From the cell containing the given text, extract its center point as [x, y] coordinate. 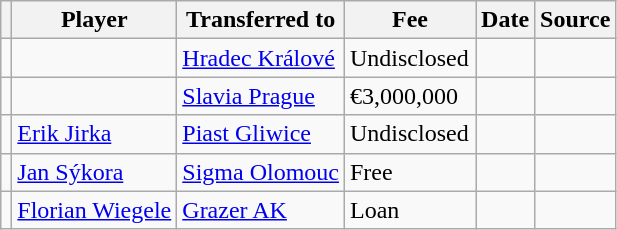
Florian Wiegele [94, 210]
Grazer AK [261, 210]
Piast Gliwice [261, 134]
Free [410, 172]
Date [506, 20]
Erik Jirka [94, 134]
Slavia Prague [261, 96]
Jan Sýkora [94, 172]
Fee [410, 20]
Loan [410, 210]
Player [94, 20]
€3,000,000 [410, 96]
Source [576, 20]
Transferred to [261, 20]
Sigma Olomouc [261, 172]
Hradec Králové [261, 58]
